From the cell containing the given text, extract its center point as [x, y] coordinate. 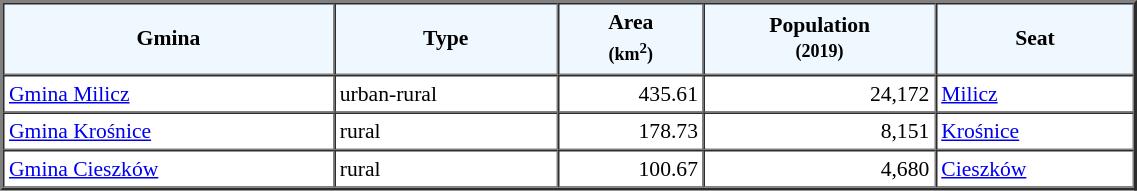
Krośnice [1034, 131]
Milicz [1034, 93]
178.73 [631, 131]
Gmina Krośnice [168, 131]
4,680 [820, 169]
Seat [1034, 38]
435.61 [631, 93]
8,151 [820, 131]
urban-rural [446, 93]
Area(km2) [631, 38]
Gmina Cieszków [168, 169]
Gmina [168, 38]
Population(2019) [820, 38]
Cieszków [1034, 169]
Type [446, 38]
Gmina Milicz [168, 93]
100.67 [631, 169]
24,172 [820, 93]
